Extract the [x, y] coordinate from the center of the cell holding the provided text.  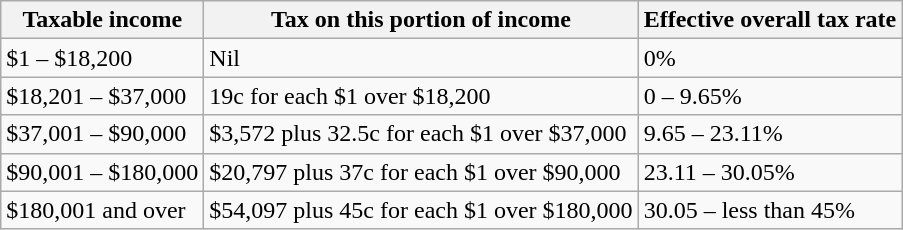
$3,572 plus 32.5c for each $1 over $37,000 [421, 134]
Taxable income [102, 20]
$1 – $18,200 [102, 58]
$37,001 – $90,000 [102, 134]
Effective overall tax rate [770, 20]
$90,001 – $180,000 [102, 172]
0 – 9.65% [770, 96]
$20,797 plus 37c for each $1 over $90,000 [421, 172]
19c for each $1 over $18,200 [421, 96]
$180,001 and over [102, 210]
Tax on this portion of income [421, 20]
23.11 – 30.05% [770, 172]
$18,201 – $37,000 [102, 96]
30.05 – less than 45% [770, 210]
0% [770, 58]
9.65 – 23.11% [770, 134]
$54,097 plus 45c for each $1 over $180,000 [421, 210]
Nil [421, 58]
